Detect which cell encompasses the target text, then output its (x, y) center coordinate. 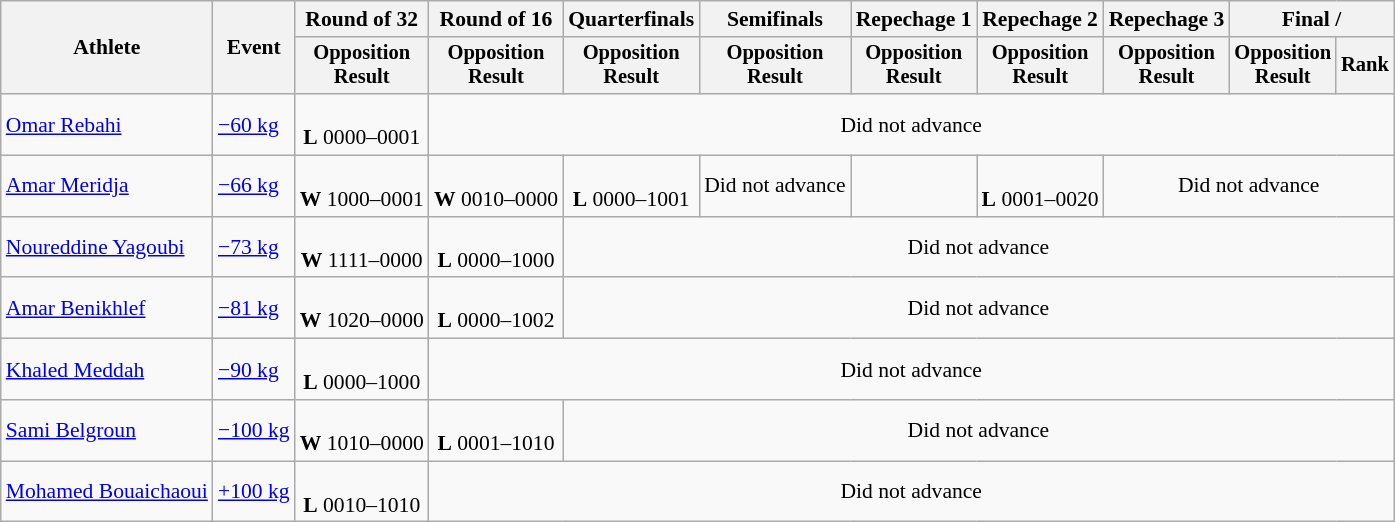
Omar Rebahi (107, 124)
Noureddine Yagoubi (107, 248)
Semifinals (775, 19)
Khaled Meddah (107, 370)
W 1000–0001 (362, 186)
L 0000–0001 (362, 124)
Final / (1311, 19)
Amar Meridja (107, 186)
Mohamed Bouaichaoui (107, 492)
W 1010–0000 (362, 430)
−100 kg (254, 430)
L 0001–0020 (1040, 186)
W 0010–0000 (496, 186)
−60 kg (254, 124)
Quarterfinals (631, 19)
Repechage 2 (1040, 19)
−81 kg (254, 308)
L 0000–1001 (631, 186)
L 0001–1010 (496, 430)
−66 kg (254, 186)
Repechage 3 (1167, 19)
W 1111–0000 (362, 248)
+100 kg (254, 492)
Round of 16 (496, 19)
Event (254, 48)
−90 kg (254, 370)
W 1020–0000 (362, 308)
Amar Benikhlef (107, 308)
Rank (1365, 66)
Round of 32 (362, 19)
Sami Belgroun (107, 430)
L 0010–1010 (362, 492)
−73 kg (254, 248)
Repechage 1 (914, 19)
L 0000–1002 (496, 308)
Athlete (107, 48)
